Extract the [X, Y] coordinate from the center of the cell holding the provided text.  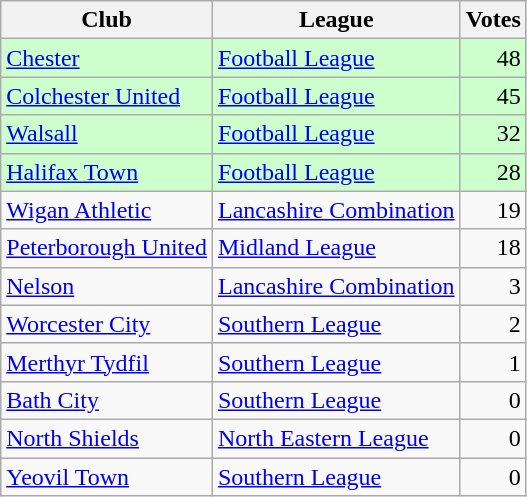
Walsall [107, 134]
Club [107, 20]
Votes [493, 20]
League [336, 20]
Wigan Athletic [107, 210]
1 [493, 362]
Bath City [107, 400]
48 [493, 58]
32 [493, 134]
Peterborough United [107, 248]
18 [493, 248]
Yeovil Town [107, 477]
19 [493, 210]
Merthyr Tydfil [107, 362]
45 [493, 96]
Chester [107, 58]
Midland League [336, 248]
Nelson [107, 286]
Colchester United [107, 96]
Halifax Town [107, 172]
Worcester City [107, 324]
North Eastern League [336, 438]
3 [493, 286]
28 [493, 172]
2 [493, 324]
North Shields [107, 438]
